Identify which cell holds the provided text, then report its (X, Y) central coordinate. 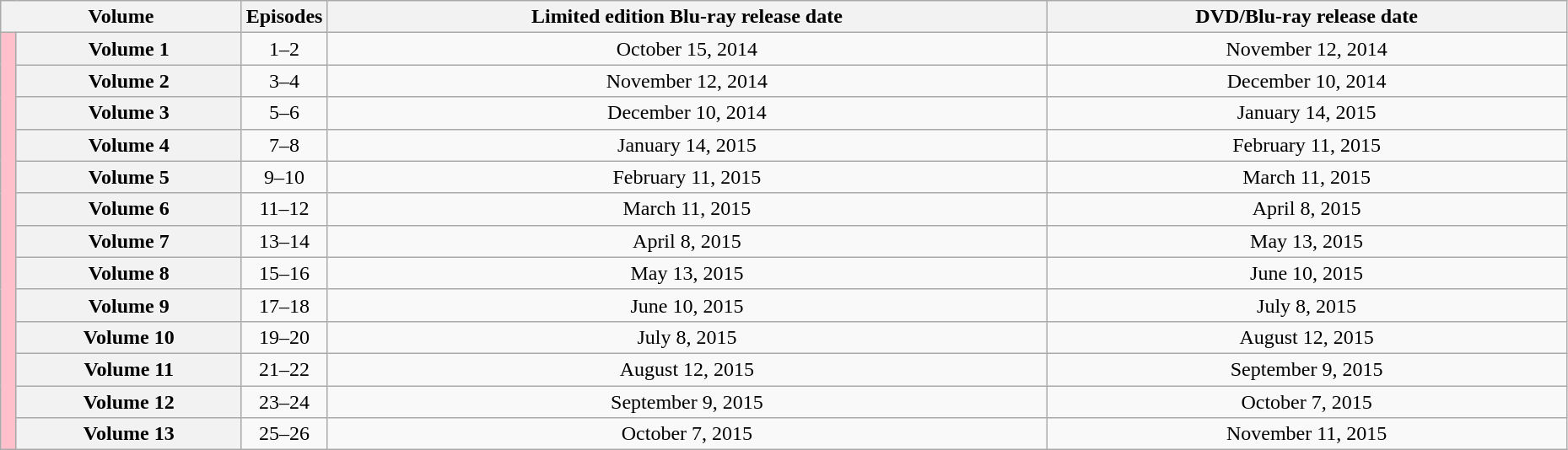
7–8 (284, 145)
Volume 1 (128, 49)
Volume 11 (128, 369)
Volume 5 (128, 177)
5–6 (284, 113)
Volume 7 (128, 241)
15–16 (284, 273)
21–22 (284, 369)
Volume 4 (128, 145)
DVD/Blu-ray release date (1307, 17)
Volume 12 (128, 402)
13–14 (284, 241)
October 15, 2014 (687, 49)
Volume 2 (128, 81)
23–24 (284, 402)
Volume 10 (128, 337)
Episodes (284, 17)
Volume 8 (128, 273)
17–18 (284, 305)
Volume (121, 17)
9–10 (284, 177)
3–4 (284, 81)
11–12 (284, 209)
Volume 3 (128, 113)
Volume 13 (128, 434)
November 11, 2015 (1307, 434)
25–26 (284, 434)
1–2 (284, 49)
Volume 9 (128, 305)
19–20 (284, 337)
Volume 6 (128, 209)
Limited edition Blu-ray release date (687, 17)
